Output the [X, Y] coordinate of the center of the cell containing the given text.  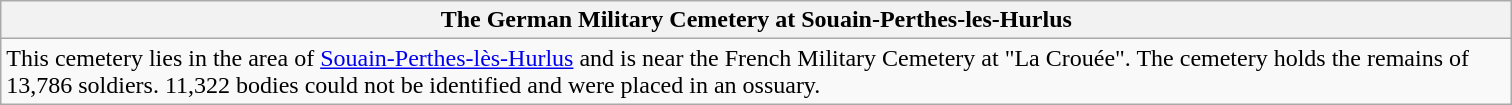
The German Military Cemetery at Souain-Perthes-les-Hurlus [756, 20]
